Identify which cell holds the provided text, then report its (x, y) central coordinate. 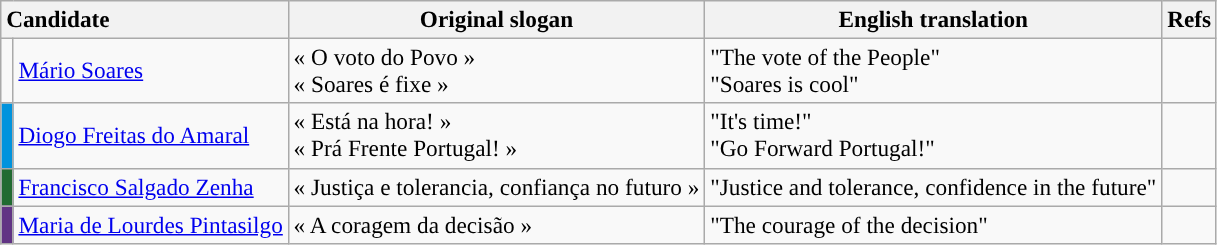
"It's time!" "Go Forward Portugal!" (934, 136)
English translation (934, 19)
« Justiça e tolerancia, confiança no futuro » (496, 187)
"The courage of the decision" (934, 224)
Original slogan (496, 19)
"The vote of the People""Soares is cool" (934, 70)
Candidate (144, 19)
Mário Soares (150, 70)
« A coragem da decisão » (496, 224)
« O voto do Povo »« Soares é fixe » (496, 70)
Maria de Lourdes Pintasilgo (150, 224)
Refs (1190, 19)
Francisco Salgado Zenha (150, 187)
"Justice and tolerance, confidence in the future" (934, 187)
Diogo Freitas do Amaral (150, 136)
« Está na hora! » « Prá Frente Portugal! » (496, 136)
